Locate the cell with the specified text and output its (x, y) center coordinate. 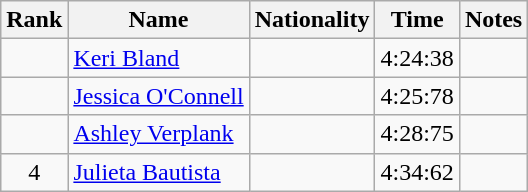
4:28:75 (417, 134)
Julieta Bautista (158, 172)
Name (158, 20)
4:34:62 (417, 172)
Keri Bland (158, 58)
Jessica O'Connell (158, 96)
Rank (34, 20)
Notes (493, 20)
Time (417, 20)
4:24:38 (417, 58)
Nationality (312, 20)
4 (34, 172)
4:25:78 (417, 96)
Ashley Verplank (158, 134)
